Pinpoint the cell where the given text exists, returning its (x, y) midpoint coordinate. 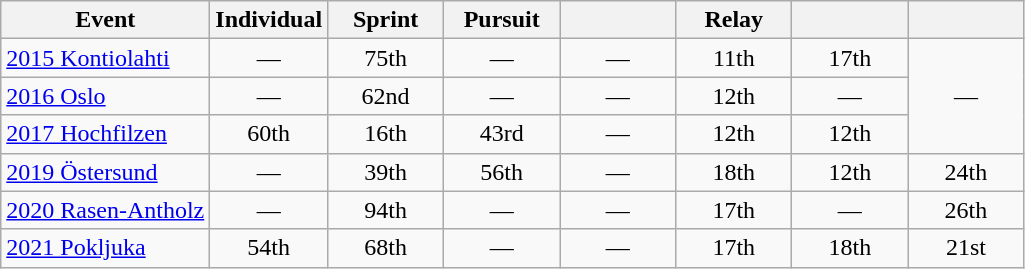
2016 Oslo (106, 96)
26th (966, 210)
2020 Rasen-Antholz (106, 210)
Sprint (386, 20)
43rd (502, 134)
16th (386, 134)
Pursuit (502, 20)
54th (269, 248)
2019 Östersund (106, 172)
68th (386, 248)
21st (966, 248)
2021 Pokljuka (106, 248)
2015 Kontiolahti (106, 58)
60th (269, 134)
11th (734, 58)
94th (386, 210)
2017 Hochfilzen (106, 134)
62nd (386, 96)
56th (502, 172)
24th (966, 172)
75th (386, 58)
Relay (734, 20)
39th (386, 172)
Individual (269, 20)
Event (106, 20)
